Return the [X, Y] coordinate for the center point of the cell that contains the specified text.  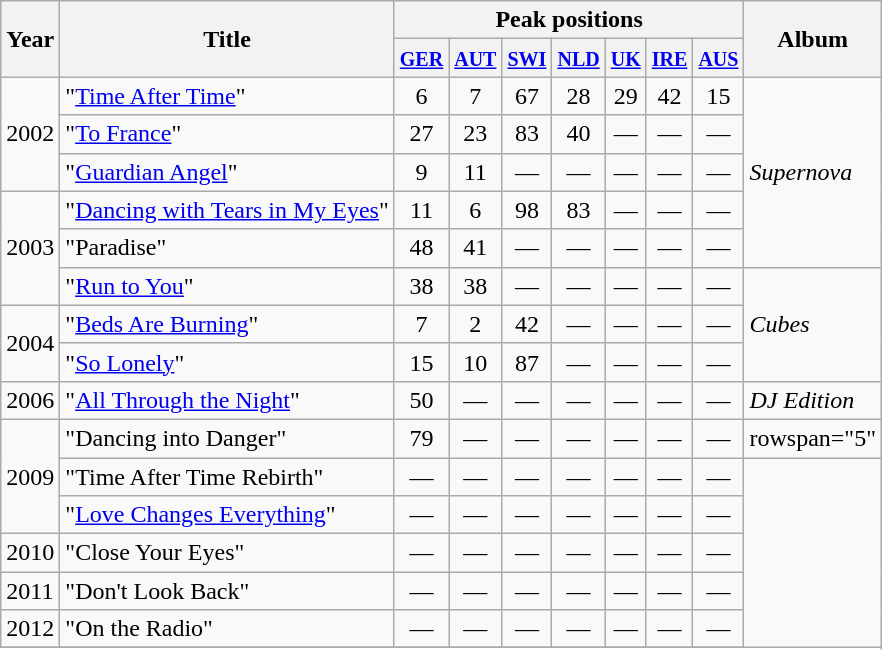
SWI [527, 58]
87 [527, 362]
2012 [30, 629]
67 [527, 96]
Album [813, 39]
"All Through the Night" [227, 400]
27 [421, 134]
79 [421, 438]
IRE [670, 58]
AUT [476, 58]
"Beds Are Burning" [227, 324]
"Run to You" [227, 286]
10 [476, 362]
2006 [30, 400]
2002 [30, 134]
29 [626, 96]
"On the Radio" [227, 629]
Supernova [813, 172]
"Dancing into Danger" [227, 438]
2009 [30, 476]
2003 [30, 248]
DJ Edition [813, 400]
2010 [30, 553]
rowspan="5" [813, 438]
"To France" [227, 134]
9 [421, 172]
GER [421, 58]
"Guardian Angel" [227, 172]
"Paradise" [227, 248]
"Don't Look Back" [227, 591]
2011 [30, 591]
98 [527, 210]
"Dancing with Tears in My Eyes" [227, 210]
Title [227, 39]
Year [30, 39]
28 [578, 96]
2004 [30, 343]
"Close Your Eyes" [227, 553]
"So Lonely" [227, 362]
AUS [718, 58]
"Love Changes Everything" [227, 515]
"Time After Time Rebirth" [227, 477]
UK [626, 58]
2 [476, 324]
Peak positions [569, 20]
Cubes [813, 324]
50 [421, 400]
41 [476, 248]
40 [578, 134]
NLD [578, 58]
"Time After Time" [227, 96]
48 [421, 248]
23 [476, 134]
